From the cell containing the given text, extract its center point as (X, Y) coordinate. 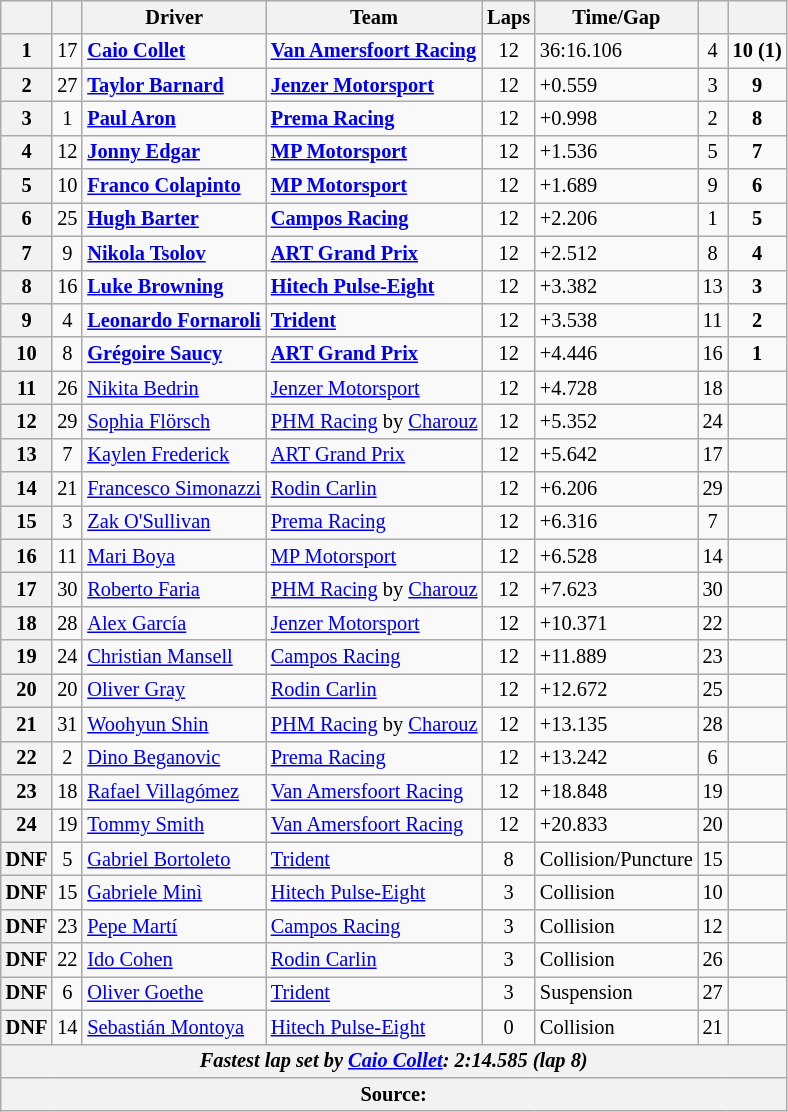
Roberto Faria (174, 589)
Laps (508, 17)
10 (1) (758, 51)
Team (374, 17)
Francesco Simonazzi (174, 489)
Pepe Martí (174, 926)
Nikola Tsolov (174, 253)
+3.538 (616, 320)
Time/Gap (616, 17)
+2.512 (616, 253)
+6.316 (616, 522)
+12.672 (616, 690)
31 (67, 724)
+2.206 (616, 219)
Tommy Smith (174, 825)
Dino Beganovic (174, 758)
+6.206 (616, 489)
Leonardo Fornaroli (174, 320)
Driver (174, 17)
+0.559 (616, 85)
Luke Browning (174, 287)
Zak O'Sullivan (174, 522)
+4.728 (616, 388)
Ido Cohen (174, 960)
+11.889 (616, 657)
Alex García (174, 623)
+0.998 (616, 118)
Nikita Bedrin (174, 388)
0 (508, 1027)
Sebastián Montoya (174, 1027)
Sophia Flörsch (174, 421)
+3.382 (616, 287)
Jonny Edgar (174, 152)
+10.371 (616, 623)
Collision/Puncture (616, 859)
Rafael Villagómez (174, 791)
Taylor Barnard (174, 85)
Caio Collet (174, 51)
Paul Aron (174, 118)
Franco Colapinto (174, 186)
36:16.106 (616, 51)
Gabriele Minì (174, 892)
Gabriel Bortoleto (174, 859)
+7.623 (616, 589)
+18.848 (616, 791)
+1.689 (616, 186)
Oliver Gray (174, 690)
+5.352 (616, 421)
+6.528 (616, 556)
+1.536 (616, 152)
+13.135 (616, 724)
Kaylen Frederick (174, 455)
Fastest lap set by Caio Collet: 2:14.585 (lap 8) (394, 1061)
Oliver Goethe (174, 993)
Woohyun Shin (174, 724)
Mari Boya (174, 556)
Suspension (616, 993)
Hugh Barter (174, 219)
+4.446 (616, 354)
+20.833 (616, 825)
+13.242 (616, 758)
Christian Mansell (174, 657)
+5.642 (616, 455)
Source: (394, 1094)
Grégoire Saucy (174, 354)
